Determine the (x, y) coordinate at the center of the cell enclosing the given text.  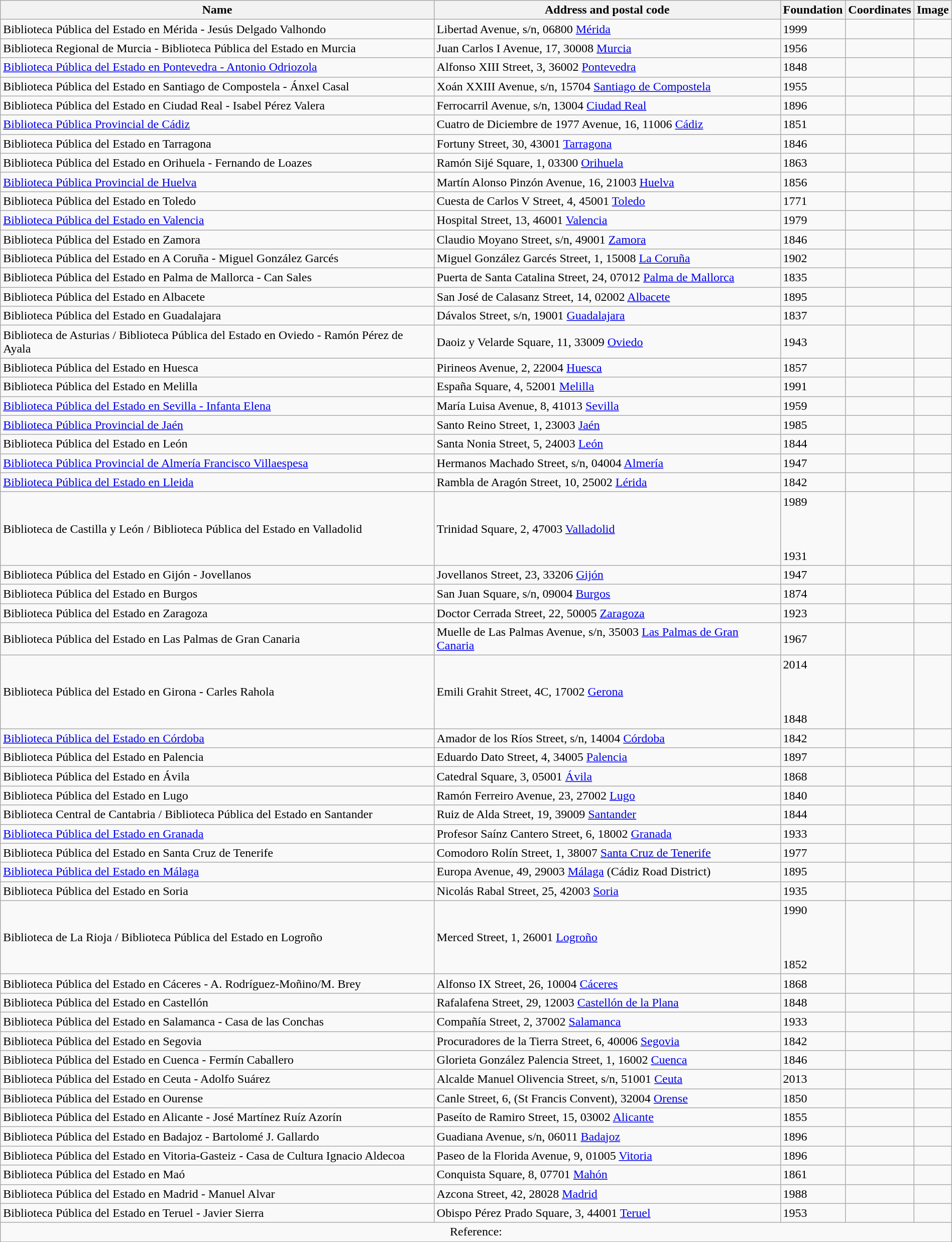
Ramón Ferreiro Avenue, 23, 27002 Lugo (607, 796)
Comodoro Rolín Street, 1, 38007 Santa Cruz de Tenerife (607, 853)
1897 (813, 757)
Catedral Square, 3, 05001 Ávila (607, 776)
1991 (813, 387)
Doctor Cerrada Street, 22, 50005 Zaragoza (607, 613)
Biblioteca Pública del Estado en Sevilla - Infanta Elena (217, 406)
Paseo de la Florida Avenue, 9, 01005 Vitoria (607, 1156)
Alfonso XIII Street, 3, 36002 Pontevedra (607, 67)
Biblioteca Pública Provincial de Almería Francisco Villaespesa (217, 463)
Paseíto de Ramiro Street, 15, 03002 Alicante (607, 1117)
Rafalafena Street, 29, 12003 Castellón de la Plana (607, 1002)
1850 (813, 1098)
1959 (813, 406)
1837 (813, 316)
1861 (813, 1175)
19901852 (813, 937)
España Square, 4, 52001 Melilla (607, 387)
Muelle de Las Palmas Avenue, s/n, 35003 Las Palmas de Gran Canaria (607, 639)
Biblioteca Pública del Estado en Salamanca - Casa de las Conchas (217, 1022)
Biblioteca Pública del Estado en León (217, 444)
Claudio Moyano Street, s/n, 49001 Zamora (607, 240)
Biblioteca Pública del Estado en Mérida - Jesús Delgado Valhondo (217, 29)
Biblioteca Pública del Estado en Cuenca - Fermín Caballero (217, 1060)
Reference: (476, 1232)
1985 (813, 425)
Biblioteca Pública Provincial de Jaén (217, 425)
San José de Calasanz Street, 14, 02002 Albacete (607, 297)
1955 (813, 86)
Biblioteca Pública del Estado en Zaragoza (217, 613)
Xoán XXIII Avenue, s/n, 15704 Santiago de Compostela (607, 86)
1923 (813, 613)
Europa Avenue, 49, 29003 Málaga (Cádiz Road District) (607, 872)
1851 (813, 125)
1935 (813, 891)
San Juan Square, s/n, 09004 Burgos (607, 594)
Biblioteca Pública del Estado en Lugo (217, 796)
Foundation (813, 10)
1863 (813, 163)
Biblioteca Pública del Estado en Albacete (217, 297)
1967 (813, 639)
Biblioteca Pública del Estado en Badajoz - Bartolomé J. Gallardo (217, 1137)
Biblioteca Pública del Estado en Huesca (217, 368)
1874 (813, 594)
1771 (813, 201)
20141848 (813, 692)
Biblioteca Pública del Estado en Lleida (217, 482)
Conquista Square, 8, 07701 Mahón (607, 1175)
Biblioteca Pública del Estado en Ciudad Real - Isabel Pérez Valera (217, 105)
Trinidad Square, 2, 47003 Valladolid (607, 528)
1977 (813, 853)
Ruiz de Alda Street, 19, 39009 Santander (607, 815)
Biblioteca Pública del Estado en A Coruña - Miguel González Garcés (217, 259)
Biblioteca Regional de Murcia - Biblioteca Pública del Estado en Murcia (217, 48)
Biblioteca Pública del Estado en Las Palmas de Gran Canaria (217, 639)
Biblioteca de Asturias / Biblioteca Pública del Estado en Oviedo - Ramón Pérez de Ayala (217, 342)
María Luisa Avenue, 8, 41013 Sevilla (607, 406)
Biblioteca Pública del Estado en Ceuta - Adolfo Suárez (217, 1079)
Coordinates (880, 10)
Biblioteca Pública del Estado en Valencia (217, 220)
Azcona Street, 42, 28028 Madrid (607, 1194)
Libertad Avenue, s/n, 06800 Mérida (607, 29)
Procuradores de la Tierra Street, 6, 40006 Segovia (607, 1041)
Juan Carlos I Avenue, 17, 30008 Murcia (607, 48)
2013 (813, 1079)
1988 (813, 1194)
Alcalde Manuel Olivencia Street, s/n, 51001 Ceuta (607, 1079)
Dávalos Street, s/n, 19001 Guadalajara (607, 316)
Biblioteca Pública del Estado en Teruel - Javier Sierra (217, 1213)
Biblioteca Pública del Estado en Segovia (217, 1041)
Biblioteca Pública Provincial de Cádiz (217, 125)
Glorieta González Palencia Street, 1, 16002 Cuenca (607, 1060)
Biblioteca Pública del Estado en Granada (217, 834)
Miguel González Garcés Street, 1, 15008 La Coruña (607, 259)
1999 (813, 29)
1857 (813, 368)
Biblioteca Pública del Estado en Guadalajara (217, 316)
Biblioteca Pública del Estado en Maó (217, 1175)
Biblioteca Pública del Estado en Palma de Mallorca - Can Sales (217, 278)
Cuatro de Diciembre de 1977 Avenue, 16, 11006 Cádiz (607, 125)
Obispo Pérez Prado Square, 3, 44001 Teruel (607, 1213)
Alfonso IX Street, 26, 10004 Cáceres (607, 983)
Biblioteca Pública del Estado en Castellón (217, 1002)
1855 (813, 1117)
Nicolás Rabal Street, 25, 42003 Soria (607, 891)
1856 (813, 182)
Biblioteca Pública del Estado en Málaga (217, 872)
Biblioteca Pública del Estado en Santa Cruz de Tenerife (217, 853)
1953 (813, 1213)
Image (933, 10)
Ferrocarril Avenue, s/n, 13004 Ciudad Real (607, 105)
1956 (813, 48)
Hospital Street, 13, 46001 Valencia (607, 220)
Biblioteca Central de Cantabria / Biblioteca Pública del Estado en Santander (217, 815)
Biblioteca de La Rioja / Biblioteca Pública del Estado en Logroño (217, 937)
Biblioteca Pública del Estado en Córdoba (217, 738)
Amador de los Ríos Street, s/n, 14004 Córdoba (607, 738)
Biblioteca Pública del Estado en Pontevedra - Antonio Odriozola (217, 67)
Biblioteca Pública del Estado en Alicante - José Martínez Ruíz Azorín (217, 1117)
1979 (813, 220)
Biblioteca Pública del Estado en Tarragona (217, 144)
Rambla de Aragón Street, 10, 25002 Lérida (607, 482)
Biblioteca de Castilla y León / Biblioteca Pública del Estado en Valladolid (217, 528)
19891931 (813, 528)
Biblioteca Pública del Estado en Orihuela - Fernando de Loazes (217, 163)
Biblioteca Pública del Estado en Girona - Carles Rahola (217, 692)
Biblioteca Pública del Estado en Ávila (217, 776)
Biblioteca Pública del Estado en Toledo (217, 201)
Profesor Saínz Cantero Street, 6, 18002 Granada (607, 834)
Biblioteca Pública del Estado en Burgos (217, 594)
Emili Grahit Street, 4C, 17002 Gerona (607, 692)
Biblioteca Pública Provincial de Huelva (217, 182)
Compañía Street, 2, 37002 Salamanca (607, 1022)
Address and postal code (607, 10)
Santo Reino Street, 1, 23003 Jaén (607, 425)
Name (217, 10)
Pirineos Avenue, 2, 22004 Huesca (607, 368)
Merced Street, 1, 26001 Logroño (607, 937)
Biblioteca Pública del Estado en Soria (217, 891)
Daoiz y Velarde Square, 11, 33009 Oviedo (607, 342)
Biblioteca Pública del Estado en Gijón - Jovellanos (217, 575)
Biblioteca Pública del Estado en Melilla (217, 387)
Biblioteca Pública del Estado en Zamora (217, 240)
1835 (813, 278)
Puerta de Santa Catalina Street, 24, 07012 Palma de Mallorca (607, 278)
Jovellanos Street, 23, 33206 Gijón (607, 575)
1902 (813, 259)
1840 (813, 796)
Santa Nonia Street, 5, 24003 León (607, 444)
Ramón Sijé Square, 1, 03300 Orihuela (607, 163)
Biblioteca Pública del Estado en Palencia (217, 757)
1943 (813, 342)
Biblioteca Pública del Estado en Santiago de Compostela - Ánxel Casal (217, 86)
Canle Street, 6, (St Francis Convent), 32004 Orense (607, 1098)
Eduardo Dato Street, 4, 34005 Palencia (607, 757)
Fortuny Street, 30, 43001 Tarragona (607, 144)
Biblioteca Pública del Estado en Ourense (217, 1098)
Martín Alonso Pinzón Avenue, 16, 21003 Huelva (607, 182)
Biblioteca Pública del Estado en Vitoria-Gasteiz - Casa de Cultura Ignacio Aldecoa (217, 1156)
Cuesta de Carlos V Street, 4, 45001 Toledo (607, 201)
Biblioteca Pública del Estado en Madrid - Manuel Alvar (217, 1194)
Guadiana Avenue, s/n, 06011 Badajoz (607, 1137)
Biblioteca Pública del Estado en Cáceres - A. Rodríguez-Moñino/M. Brey (217, 983)
Hermanos Machado Street, s/n, 04004 Almería (607, 463)
